Locate the cell with the specified text and output its [X, Y] center coordinate. 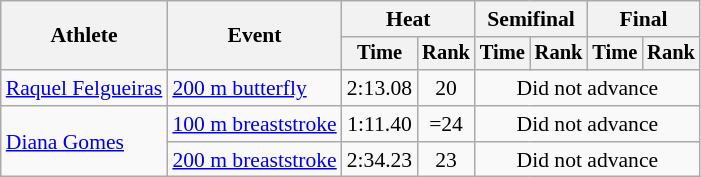
Semifinal [531, 19]
Final [643, 19]
Athlete [84, 36]
Heat [408, 19]
=24 [446, 124]
2:13.08 [380, 88]
100 m breaststroke [254, 124]
20 [446, 88]
200 m butterfly [254, 88]
1:11.40 [380, 124]
Diana Gomes [84, 142]
Event [254, 36]
Raquel Felgueiras [84, 88]
